Find where the given text appears and provide that cell's center as (X, Y) coordinate. 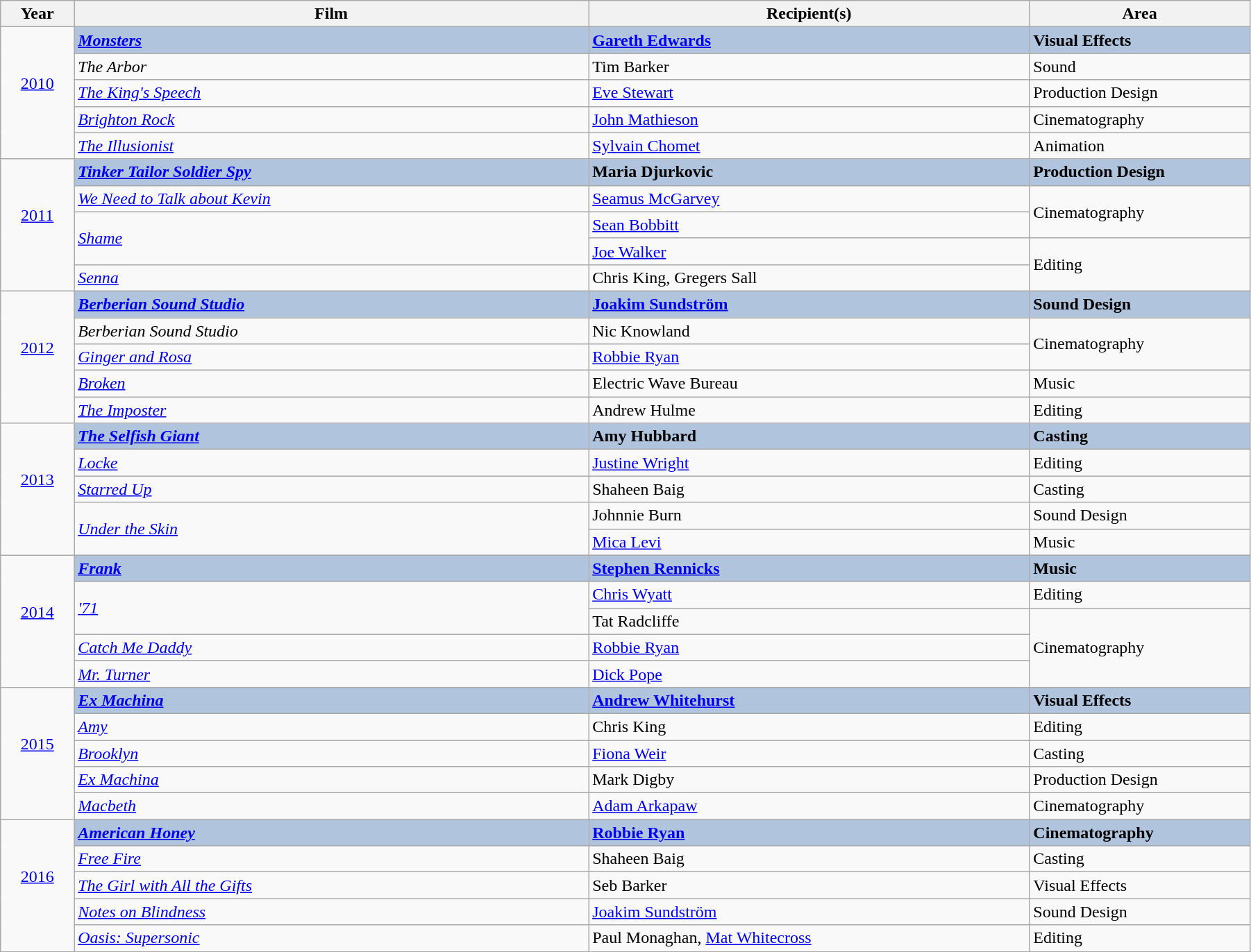
2010 (37, 93)
Chris Wyatt (809, 595)
2015 (37, 753)
Macbeth (332, 806)
Catch Me Daddy (332, 647)
The Imposter (332, 410)
Recipient(s) (809, 14)
2011 (37, 225)
The King's Speech (332, 93)
Gareth Edwards (809, 40)
Notes on Blindness (332, 912)
Year (37, 14)
Paul Monaghan, Mat Whitecross (809, 938)
Senna (332, 278)
Brooklyn (332, 753)
Andrew Whitehurst (809, 700)
2016 (37, 885)
Broken (332, 384)
Shame (332, 238)
2012 (37, 357)
Nic Knowland (809, 331)
2013 (37, 489)
Amy Hubbard (809, 436)
Stephen Rennicks (809, 568)
American Honey (332, 833)
Sean Bobbitt (809, 225)
Chris King, Gregers Sall (809, 278)
Free Fire (332, 859)
Chris King (809, 726)
Under the Skin (332, 529)
Starred Up (332, 489)
Monsters (332, 40)
Seamus McGarvey (809, 198)
Fiona Weir (809, 753)
Tim Barker (809, 67)
Sound (1140, 67)
Seb Barker (809, 885)
Tat Radcliffe (809, 621)
Justine Wright (809, 463)
Mica Levi (809, 542)
Amy (332, 726)
Dick Pope (809, 674)
Mr. Turner (332, 674)
Andrew Hulme (809, 410)
Sylvain Chomet (809, 146)
Electric Wave Bureau (809, 384)
John Mathieson (809, 119)
Area (1140, 14)
Maria Djurkovic (809, 172)
Ginger and Rosa (332, 357)
We Need to Talk about Kevin (332, 198)
Animation (1140, 146)
Tinker Tailor Soldier Spy (332, 172)
Johnnie Burn (809, 516)
Frank (332, 568)
The Illusionist (332, 146)
Mark Digby (809, 780)
Locke (332, 463)
The Girl with All the Gifts (332, 885)
Oasis: Supersonic (332, 938)
'71 (332, 608)
Adam Arkapaw (809, 806)
Eve Stewart (809, 93)
2014 (37, 621)
The Selfish Giant (332, 436)
Film (332, 14)
Brighton Rock (332, 119)
The Arbor (332, 67)
Joe Walker (809, 251)
